For the text-containing cell, return its midpoint in [X, Y] coordinate format. 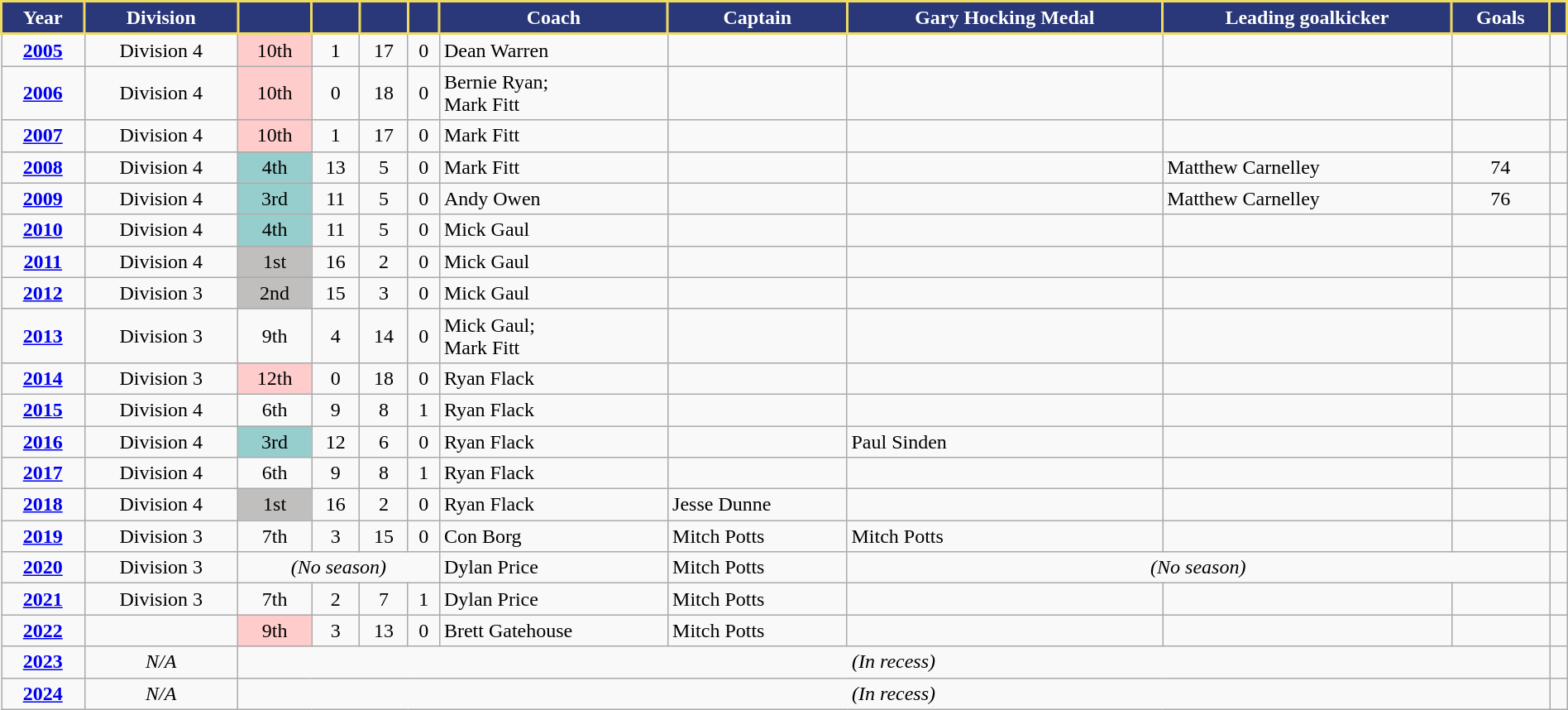
6 [384, 441]
2007 [43, 136]
76 [1500, 199]
Mick Gaul;Mark Fitt [553, 336]
14 [384, 336]
2009 [43, 199]
2006 [43, 93]
Paul Sinden [1005, 441]
Division [161, 18]
7 [384, 599]
2019 [43, 536]
2012 [43, 293]
Year [43, 18]
Con Borg [553, 536]
12 [336, 441]
2015 [43, 410]
2nd [275, 293]
74 [1500, 167]
2016 [43, 441]
2010 [43, 230]
2017 [43, 473]
Andy Owen [553, 199]
Coach [553, 18]
2011 [43, 261]
2008 [43, 167]
2023 [43, 662]
2014 [43, 378]
Bernie Ryan;Mark Fitt [553, 93]
Jesse Dunne [758, 505]
2005 [43, 50]
2018 [43, 505]
2022 [43, 631]
Goals [1500, 18]
2013 [43, 336]
2024 [43, 693]
2021 [43, 599]
Captain [758, 18]
Brett Gatehouse [553, 631]
Dean Warren [553, 50]
2020 [43, 568]
4 [336, 336]
12th [275, 378]
Leading goalkicker [1307, 18]
Gary Hocking Medal [1005, 18]
